Scan for the cell matching the given text and deliver its (x, y) coordinate at center. 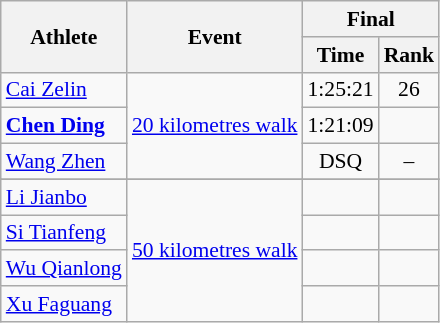
Final (372, 19)
Li Jianbo (64, 197)
– (410, 162)
Wu Qianlong (64, 269)
1:25:21 (341, 90)
Cai Zelin (64, 90)
Rank (410, 55)
50 kilometres walk (215, 250)
Athlete (64, 36)
Event (215, 36)
Xu Faguang (64, 304)
DSQ (341, 162)
Si Tianfeng (64, 233)
Time (341, 55)
26 (410, 90)
Chen Ding (64, 126)
20 kilometres walk (215, 126)
1:21:09 (341, 126)
Wang Zhen (64, 162)
